Return the [x, y] coordinate for the center point of the cell that contains the specified text.  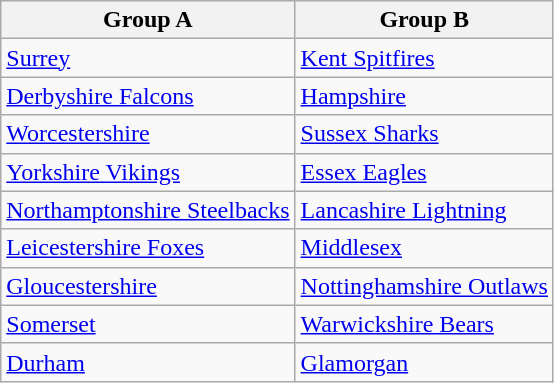
Kent Spitfires [424, 58]
Northamptonshire Steelbacks [148, 210]
Worcestershire [148, 134]
Sussex Sharks [424, 134]
Gloucestershire [148, 286]
Group A [148, 20]
Surrey [148, 58]
Yorkshire Vikings [148, 172]
Leicestershire Foxes [148, 248]
Essex Eagles [424, 172]
Middlesex [424, 248]
Group B [424, 20]
Glamorgan [424, 362]
Lancashire Lightning [424, 210]
Hampshire [424, 96]
Warwickshire Bears [424, 324]
Nottinghamshire Outlaws [424, 286]
Durham [148, 362]
Derbyshire Falcons [148, 96]
Somerset [148, 324]
